Locate the cell with the specified text and output its (x, y) center coordinate. 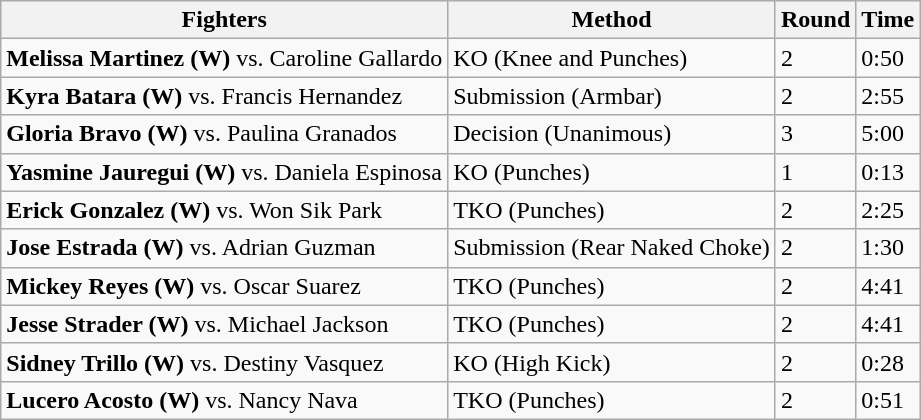
0:28 (888, 362)
Erick Gonzalez (W) vs. Won Sik Park (224, 210)
Jesse Strader (W) vs. Michael Jackson (224, 324)
Round (815, 20)
Decision (Unanimous) (612, 134)
0:50 (888, 58)
Lucero Acosto (W) vs. Nancy Nava (224, 400)
Jose Estrada (W) vs. Adrian Guzman (224, 248)
KO (High Kick) (612, 362)
2:25 (888, 210)
KO (Knee and Punches) (612, 58)
Submission (Armbar) (612, 96)
2:55 (888, 96)
0:51 (888, 400)
Method (612, 20)
Gloria Bravo (W) vs. Paulina Granados (224, 134)
Mickey Reyes (W) vs. Oscar Suarez (224, 286)
1:30 (888, 248)
Time (888, 20)
Fighters (224, 20)
Sidney Trillo (W) vs. Destiny Vasquez (224, 362)
Melissa Martinez (W) vs. Caroline Gallardo (224, 58)
1 (815, 172)
5:00 (888, 134)
Submission (Rear Naked Choke) (612, 248)
Kyra Batara (W) vs. Francis Hernandez (224, 96)
3 (815, 134)
KO (Punches) (612, 172)
0:13 (888, 172)
Yasmine Jauregui (W) vs. Daniela Espinosa (224, 172)
